Find where the given text appears and provide that cell's center as (x, y) coordinate. 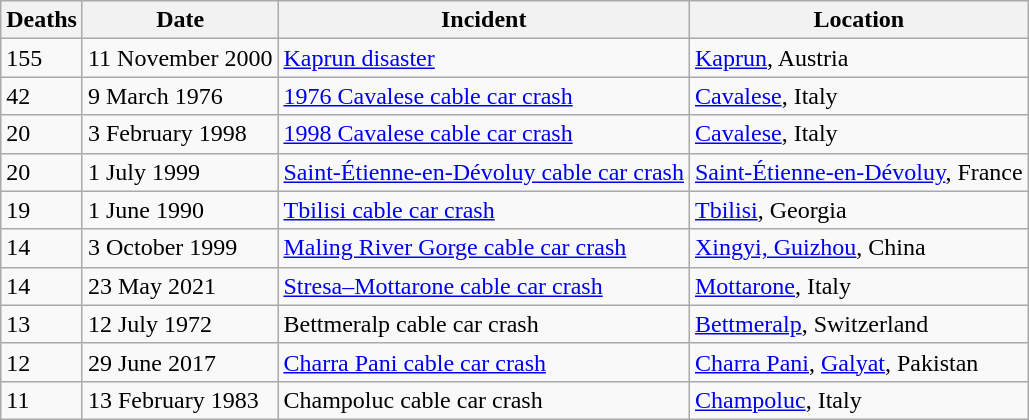
Charra Pani cable car crash (484, 362)
Bettmeralp, Switzerland (858, 324)
Saint-Étienne-en-Dévoluy, France (858, 172)
Maling River Gorge cable car crash (484, 248)
Deaths (42, 20)
42 (42, 96)
Bettmeralp cable car crash (484, 324)
Stresa–Mottarone cable car crash (484, 286)
3 February 1998 (180, 134)
3 October 1999 (180, 248)
Incident (484, 20)
13 (42, 324)
11 (42, 400)
9 March 1976 (180, 96)
1 June 1990 (180, 210)
29 June 2017 (180, 362)
155 (42, 58)
12 July 1972 (180, 324)
Tbilisi, Georgia (858, 210)
Saint-Étienne-en-Dévoluy cable car crash (484, 172)
Champoluc, Italy (858, 400)
13 February 1983 (180, 400)
Champoluc cable car crash (484, 400)
Kaprun disaster (484, 58)
12 (42, 362)
1976 Cavalese cable car crash (484, 96)
Kaprun, Austria (858, 58)
23 May 2021 (180, 286)
11 November 2000 (180, 58)
1 July 1999 (180, 172)
Location (858, 20)
Mottarone, Italy (858, 286)
1998 Cavalese cable car crash (484, 134)
19 (42, 210)
Charra Pani, Galyat, Pakistan (858, 362)
Date (180, 20)
Tbilisi cable car crash (484, 210)
Xingyi, Guizhou, China (858, 248)
